Scan for the cell matching the given text and deliver its (x, y) coordinate at center. 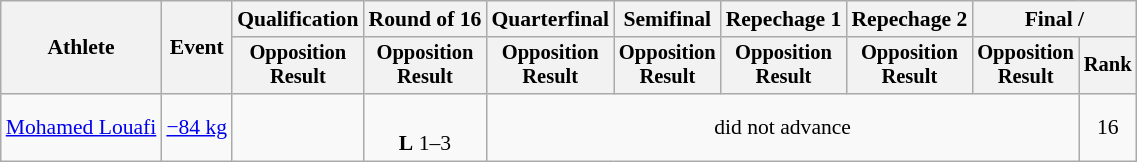
Mohamed Louafi (82, 128)
Semifinal (668, 19)
Event (196, 48)
Quarterfinal (550, 19)
Athlete (82, 48)
Qualification (298, 19)
Final / (1054, 19)
16 (1108, 128)
Round of 16 (424, 19)
Repechage 1 (784, 19)
−84 kg (196, 128)
Rank (1108, 66)
L 1–3 (424, 128)
Repechage 2 (909, 19)
did not advance (782, 128)
